Return the [x, y] coordinate for the center point of the cell that contains the specified text.  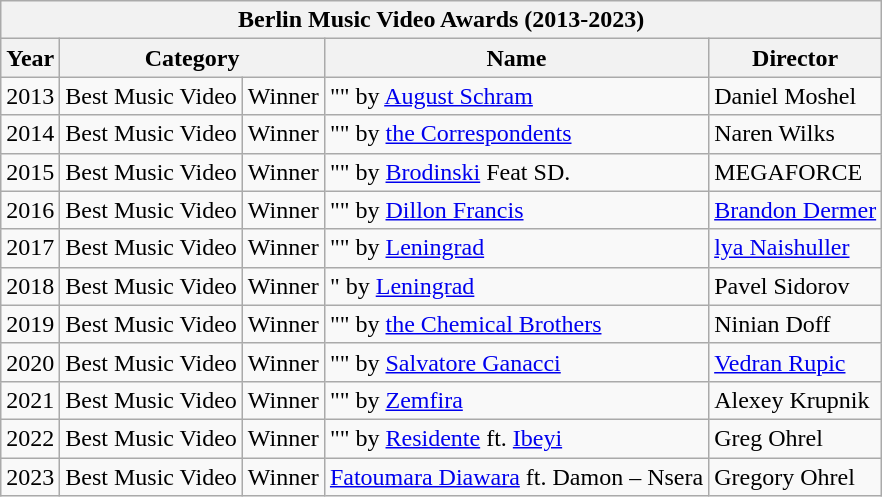
Vedran Rupic [796, 362]
Brandon Dermer [796, 210]
"" by Brodinski Feat SD. [516, 172]
2022 [30, 438]
Gregory Ohrel [796, 477]
2020 [30, 362]
2014 [30, 134]
2018 [30, 286]
2015 [30, 172]
Pavel Sidorov [796, 286]
Name [516, 58]
"" by August Schram [516, 96]
2016 [30, 210]
"" by Residente ft. Ibeyi [516, 438]
Year [30, 58]
"" by Dillon Francis [516, 210]
Ninian Doff [796, 324]
Director [796, 58]
2021 [30, 400]
2019 [30, 324]
2023 [30, 477]
"" by Leningrad [516, 248]
Alexey Krupnik [796, 400]
2013 [30, 96]
Naren Wilks [796, 134]
lya Naishuller [796, 248]
Category [192, 58]
"" by the Chemical Brothers [516, 324]
Daniel Moshel [796, 96]
"" by Salvatore Ganacci [516, 362]
" by Leningrad [516, 286]
"" by Zemfira [516, 400]
2017 [30, 248]
Berlin Music Video Awards (2013-2023) [442, 20]
MEGAFORCE [796, 172]
Greg Ohrel [796, 438]
Fatoumara Diawara ft. Damon – Nsera [516, 477]
"" by the Correspondents [516, 134]
